Return (X, Y) of the center of cell containing provided text 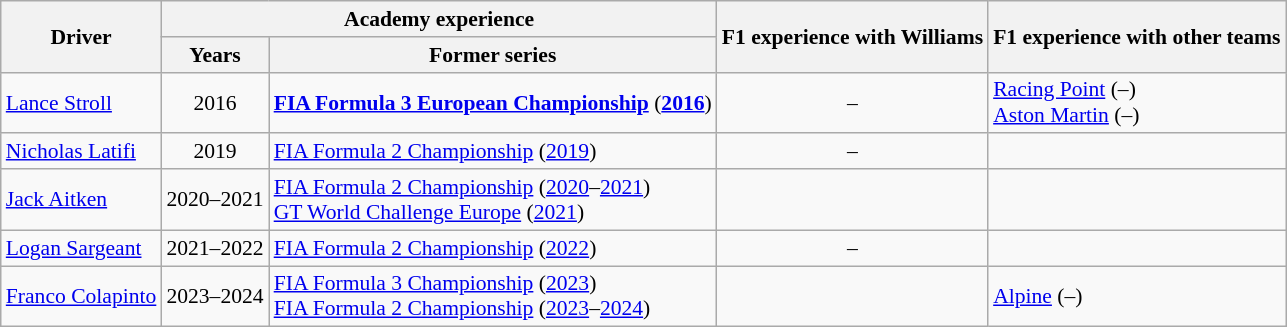
F1 experience with other teams (1136, 36)
FIA Formula 2 Championship (2022) (493, 248)
Academy experience (438, 19)
FIA Formula 3 European Championship (2016) (493, 102)
Lance Stroll (82, 102)
Jack Aitken (82, 200)
Nicholas Latifi (82, 152)
FIA Formula 2 Championship (2020–2021)GT World Challenge Europe (2021) (493, 200)
Former series (493, 55)
Driver (82, 36)
2016 (214, 102)
Franco Colapinto (82, 296)
Years (214, 55)
Alpine (–) (1136, 296)
2023–2024 (214, 296)
F1 experience with Williams (852, 36)
Logan Sargeant (82, 248)
FIA Formula 2 Championship (2019) (493, 152)
Racing Point (–)Aston Martin (–) (1136, 102)
2019 (214, 152)
FIA Formula 3 Championship (2023)FIA Formula 2 Championship (2023–2024) (493, 296)
2021–2022 (214, 248)
2020–2021 (214, 200)
